From the cell containing the given text, extract its center point as (x, y) coordinate. 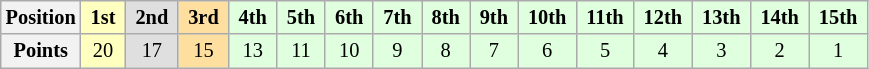
20 (104, 51)
9 (397, 51)
13 (253, 51)
4 (663, 51)
Points (41, 51)
11 (301, 51)
10 (349, 51)
5 (604, 51)
2nd (152, 17)
1st (104, 17)
2 (779, 51)
1 (838, 51)
Position (41, 17)
13th (721, 17)
17 (152, 51)
3rd (203, 17)
8 (446, 51)
15 (203, 51)
6th (349, 17)
10th (547, 17)
3 (721, 51)
15th (838, 17)
11th (604, 17)
5th (301, 17)
8th (446, 17)
14th (779, 17)
6 (547, 51)
12th (663, 17)
7 (494, 51)
9th (494, 17)
7th (397, 17)
4th (253, 17)
